Return (X, Y) of the center of cell containing provided text 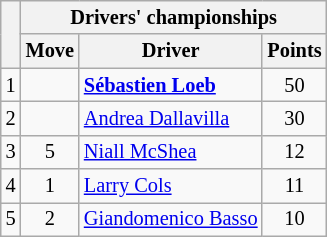
Points (294, 51)
Giandomenico Basso (171, 219)
50 (294, 85)
12 (294, 152)
30 (294, 118)
Larry Cols (171, 186)
Drivers' championships (174, 17)
Andrea Dallavilla (171, 118)
Move (50, 51)
3 (11, 152)
4 (11, 186)
Sébastien Loeb (171, 85)
Driver (171, 51)
11 (294, 186)
Niall McShea (171, 152)
10 (294, 219)
